Capture the cell that displays the provided text and extract its (x, y) central coordinate. 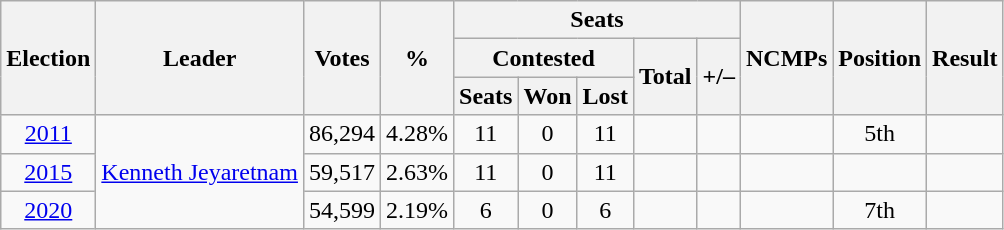
NCMPs (786, 58)
54,599 (342, 210)
Lost (605, 96)
86,294 (342, 134)
Votes (342, 58)
5th (880, 134)
2.63% (418, 172)
2015 (48, 172)
Result (965, 58)
+/– (718, 77)
Election (48, 58)
Total (665, 77)
59,517 (342, 172)
Kenneth Jeyaretnam (200, 172)
7th (880, 210)
2011 (48, 134)
Won (548, 96)
4.28% (418, 134)
2020 (48, 210)
Position (880, 58)
2.19% (418, 210)
Leader (200, 58)
% (418, 58)
Contested (544, 58)
